Find where the given text appears and provide that cell's center as [X, Y] coordinate. 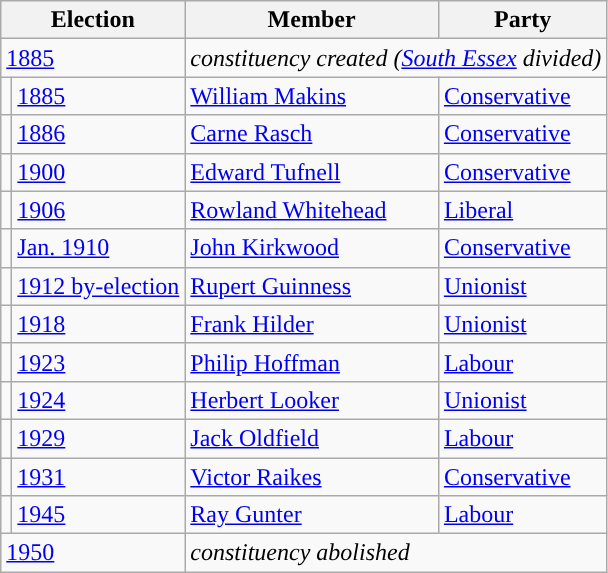
Victor Raikes [312, 477]
constituency abolished [396, 553]
John Kirkwood [312, 248]
Member [312, 20]
1918 [98, 324]
Frank Hilder [312, 324]
1931 [98, 477]
William Makins [312, 96]
1929 [98, 438]
Liberal [522, 210]
Rowland Whitehead [312, 210]
Jack Oldfield [312, 438]
Election [93, 20]
1912 by-election [98, 286]
Carne Rasch [312, 134]
1945 [98, 515]
Philip Hoffman [312, 362]
1950 [93, 553]
Party [522, 20]
constituency created (South Essex divided) [396, 58]
Ray Gunter [312, 515]
1886 [98, 134]
1923 [98, 362]
Edward Tufnell [312, 172]
1924 [98, 400]
Herbert Looker [312, 400]
Jan. 1910 [98, 248]
Rupert Guinness [312, 286]
1906 [98, 210]
1900 [98, 172]
